Detect which cell encompasses the target text, then output its [x, y] center coordinate. 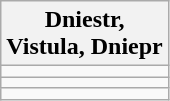
Dniestr, Vistula, Dniepr [85, 34]
